Pinpoint the cell where the given text exists, returning its [X, Y] midpoint coordinate. 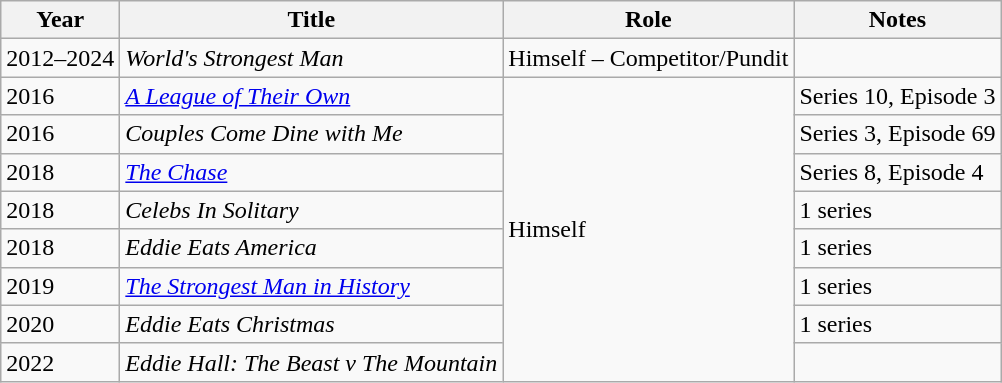
The Strongest Man in History [312, 286]
Title [312, 20]
2019 [60, 286]
A League of Their Own [312, 96]
Himself [648, 229]
Eddie Eats America [312, 248]
Eddie Eats Christmas [312, 324]
Year [60, 20]
Celebs In Solitary [312, 210]
2022 [60, 362]
Series 8, Episode 4 [898, 172]
Himself – Competitor/Pundit [648, 58]
The Chase [312, 172]
2020 [60, 324]
Couples Come Dine with Me [312, 134]
Series 3, Episode 69 [898, 134]
2012–2024 [60, 58]
Series 10, Episode 3 [898, 96]
Notes [898, 20]
Role [648, 20]
World's Strongest Man [312, 58]
Eddie Hall: The Beast v The Mountain [312, 362]
